Search for the cell housing the specified text and yield its (X, Y) center coordinate. 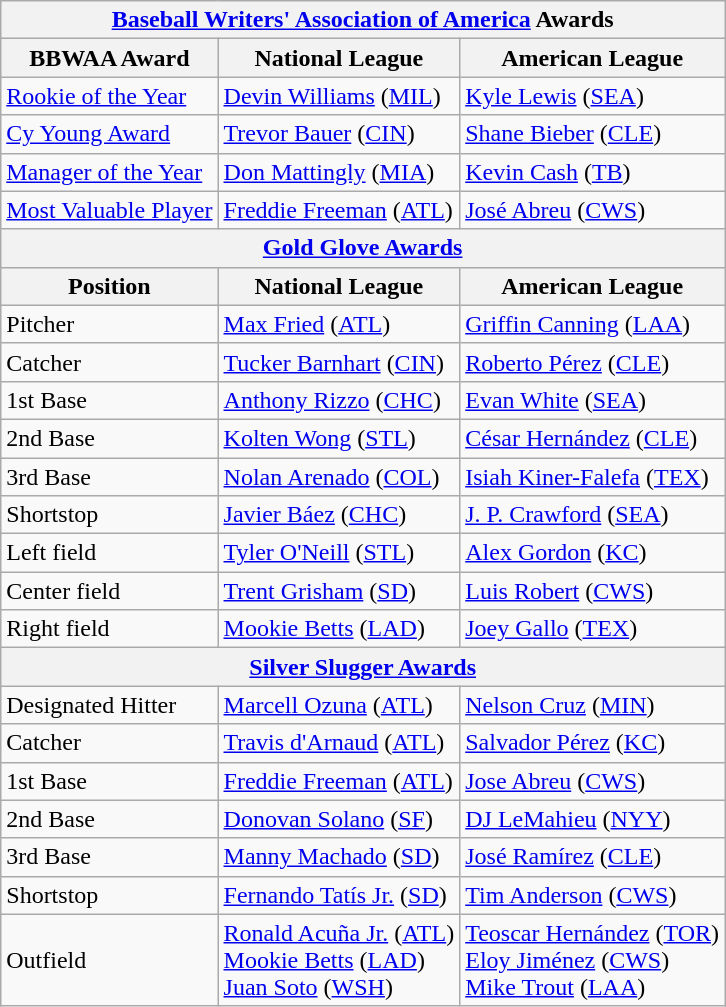
Tucker Barnhart (CIN) (339, 362)
Don Mattingly (MIA) (339, 172)
Most Valuable Player (110, 210)
Tyler O'Neill (STL) (339, 553)
Kyle Lewis (SEA) (592, 96)
Manager of the Year (110, 172)
Left field (110, 553)
Roberto Pérez (CLE) (592, 362)
Pitcher (110, 324)
Jose Abreu (CWS) (592, 781)
Mookie Betts (LAD) (339, 629)
Kolten Wong (STL) (339, 438)
Evan White (SEA) (592, 400)
César Hernández (CLE) (592, 438)
BBWAA Award (110, 58)
Isiah Kiner-Falefa (TEX) (592, 477)
Nolan Arenado (COL) (339, 477)
Joey Gallo (TEX) (592, 629)
José Ramírez (CLE) (592, 857)
Alex Gordon (KC) (592, 553)
Silver Slugger Awards (363, 667)
Manny Machado (SD) (339, 857)
Travis d'Arnaud (ATL) (339, 743)
Nelson Cruz (MIN) (592, 705)
Max Fried (ATL) (339, 324)
Javier Báez (CHC) (339, 515)
Devin Williams (MIL) (339, 96)
Ronald Acuña Jr. (ATL)Mookie Betts (LAD)Juan Soto (WSH) (339, 960)
Outfield (110, 960)
Center field (110, 591)
Baseball Writers' Association of America Awards (363, 20)
Fernando Tatís Jr. (SD) (339, 895)
Anthony Rizzo (CHC) (339, 400)
Position (110, 286)
Trent Grisham (SD) (339, 591)
Rookie of the Year (110, 96)
Shane Bieber (CLE) (592, 134)
Cy Young Award (110, 134)
Tim Anderson (CWS) (592, 895)
Marcell Ozuna (ATL) (339, 705)
J. P. Crawford (SEA) (592, 515)
Teoscar Hernández (TOR)Eloy Jiménez (CWS)Mike Trout (LAA) (592, 960)
DJ LeMahieu (NYY) (592, 819)
Trevor Bauer (CIN) (339, 134)
Luis Robert (CWS) (592, 591)
Gold Glove Awards (363, 248)
Salvador Pérez (KC) (592, 743)
José Abreu (CWS) (592, 210)
Donovan Solano (SF) (339, 819)
Right field (110, 629)
Griffin Canning (LAA) (592, 324)
Kevin Cash (TB) (592, 172)
Designated Hitter (110, 705)
